Detect which cell encompasses the target text, then output its [X, Y] center coordinate. 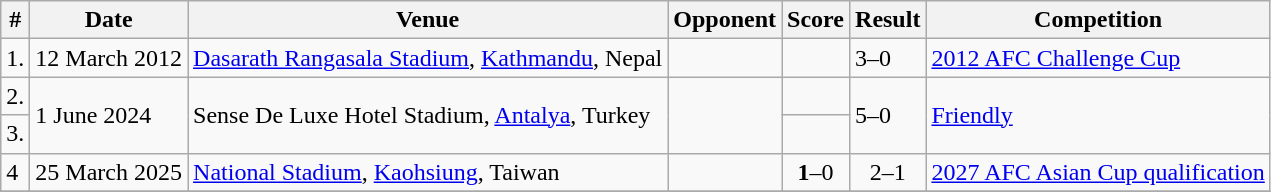
Venue [428, 20]
3–0 [888, 58]
# [16, 20]
National Stadium, Kaohsiung, Taiwan [428, 172]
1 June 2024 [109, 115]
Friendly [1098, 115]
Dasarath Rangasala Stadium, Kathmandu, Nepal [428, 58]
Score [816, 20]
25 March 2025 [109, 172]
12 March 2012 [109, 58]
2–1 [888, 172]
2027 AFC Asian Cup qualification [1098, 172]
1. [16, 58]
5–0 [888, 115]
Opponent [725, 20]
Date [109, 20]
Competition [1098, 20]
2012 AFC Challenge Cup [1098, 58]
4 [16, 172]
Result [888, 20]
2. [16, 96]
3. [16, 134]
1–0 [816, 172]
Sense De Luxe Hotel Stadium, Antalya, Turkey [428, 115]
